Return the (X, Y) coordinate for the center point of the cell that contains the specified text.  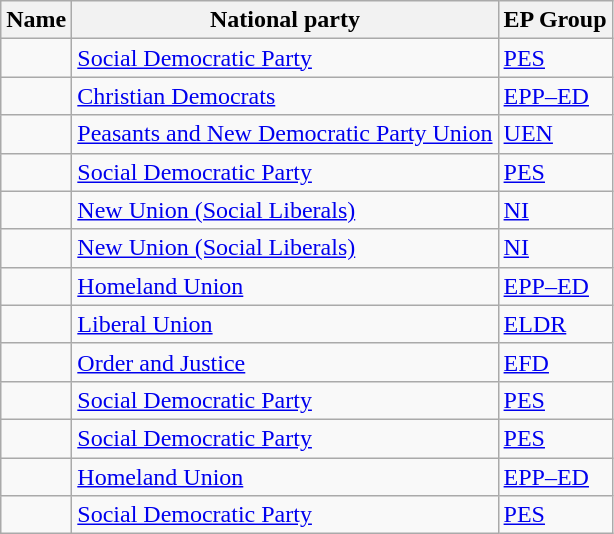
Christian Democrats (285, 96)
ELDR (555, 324)
EFD (555, 362)
Liberal Union (285, 324)
UEN (555, 134)
Order and Justice (285, 362)
National party (285, 20)
Name (36, 20)
EP Group (555, 20)
Peasants and New Democratic Party Union (285, 134)
